Search for the cell housing the specified text and yield its [X, Y] center coordinate. 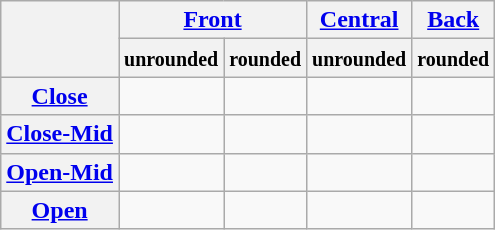
Back [454, 20]
Open [60, 210]
Close [60, 96]
Front [212, 20]
Close-Mid [60, 134]
Open-Mid [60, 172]
Central [360, 20]
